Extract the (x, y) coordinate from the center of the cell holding the provided text.  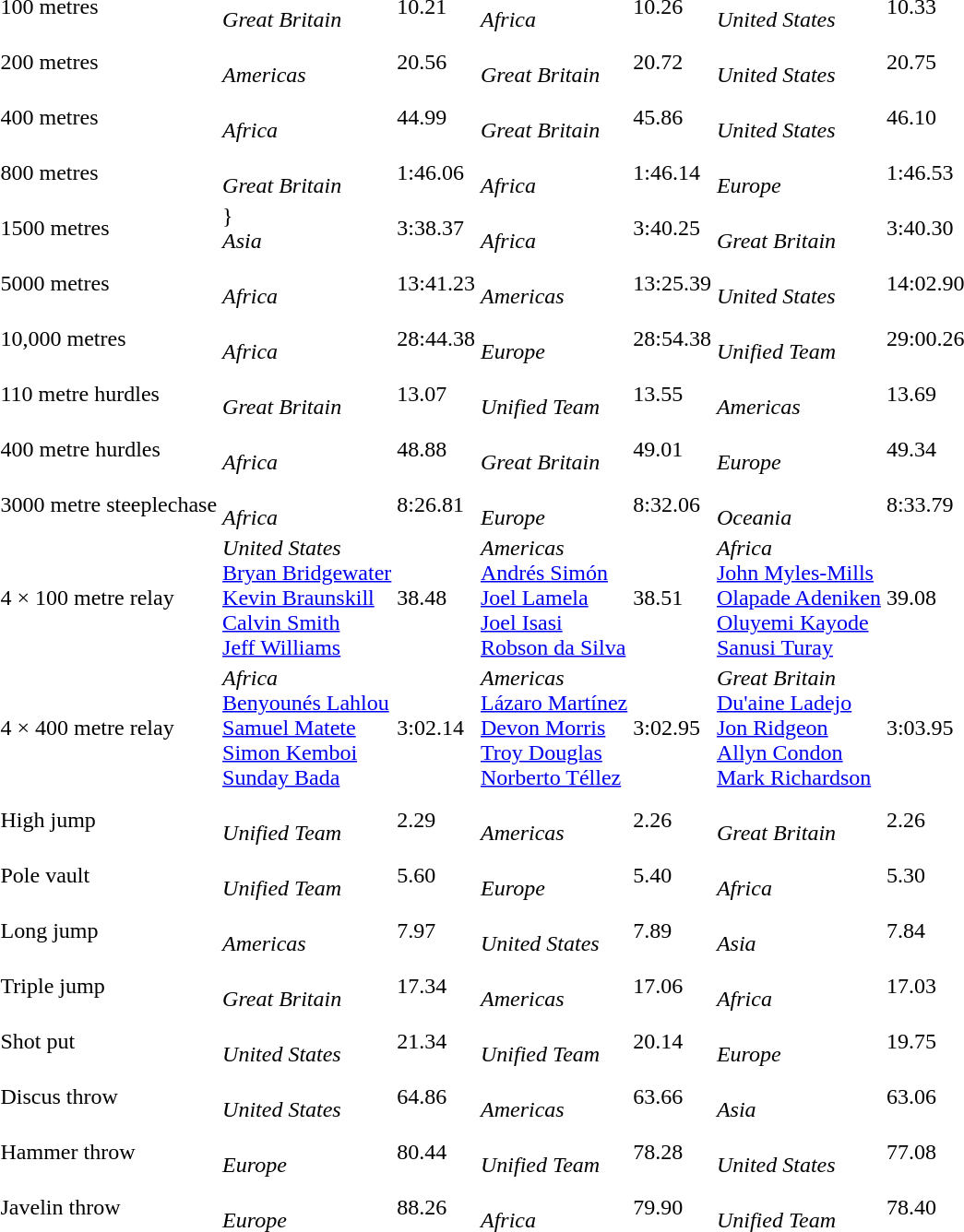
49.01 (672, 450)
63.66 (672, 1097)
AfricaBenyounés LahlouSamuel MateteSimon KemboiSunday Bada (307, 728)
44.99 (436, 118)
7.89 (672, 931)
13.55 (672, 395)
8:32.06 (672, 505)
3:02.14 (436, 728)
AmericasLázaro MartínezDevon MorrisTroy DouglasNorberto Téllez (554, 728)
5.40 (672, 876)
20.72 (672, 63)
13.07 (436, 395)
13:41.23 (436, 284)
28:44.38 (436, 339)
20.14 (672, 1042)
21.34 (436, 1042)
AfricaJohn Myles-MillsOlapade AdenikenOluyemi KayodeSanusi Turay (799, 598)
48.88 (436, 450)
17.06 (672, 987)
3:02.95 (672, 728)
Oceania (799, 505)
20.56 (436, 63)
8:26.81 (436, 505)
AmericasAndrés SimónJoel LamelaJoel IsasiRobson da Silva (554, 598)
2.26 (672, 821)
17.34 (436, 987)
64.86 (436, 1097)
United StatesBryan BridgewaterKevin BraunskillCalvin SmithJeff Williams (307, 598)
28:54.38 (672, 339)
} Asia (307, 229)
38.51 (672, 598)
13:25.39 (672, 284)
38.48 (436, 598)
1:46.06 (436, 173)
45.86 (672, 118)
5.60 (436, 876)
78.28 (672, 1153)
3:40.25 (672, 229)
80.44 (436, 1153)
3:38.37 (436, 229)
Great BritainDu'aine LadejoJon RidgeonAllyn CondonMark Richardson (799, 728)
7.97 (436, 931)
2.29 (436, 821)
1:46.14 (672, 173)
